Determine the [x, y] coordinate at the center of the cell enclosing the given text.  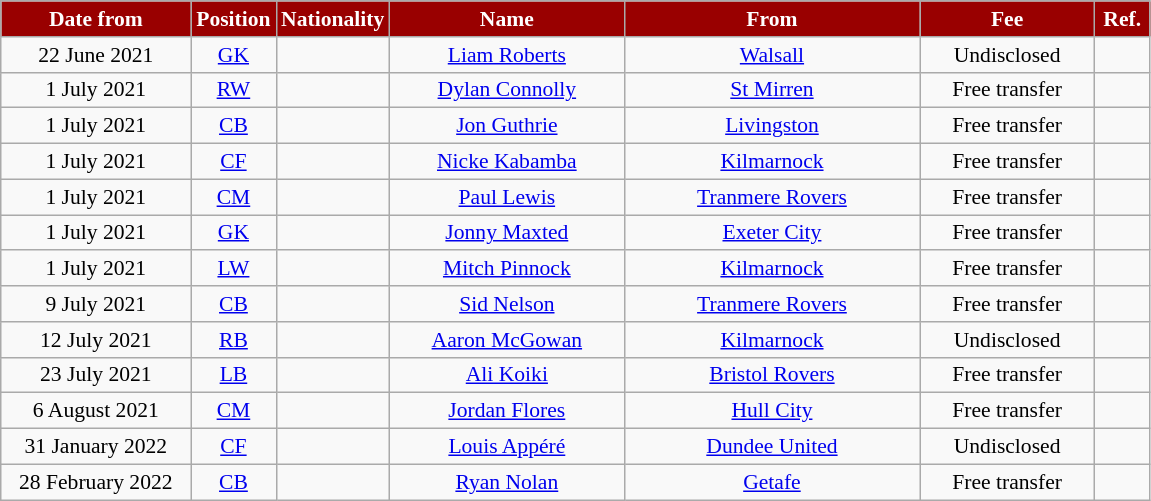
9 July 2021 [96, 304]
Sid Nelson [506, 304]
Date from [96, 19]
St Mirren [772, 90]
Ryan Nolan [506, 482]
Livingston [772, 126]
Ali Koiki [506, 375]
23 July 2021 [96, 375]
Nationality [332, 19]
Position [234, 19]
6 August 2021 [96, 411]
Jonny Maxted [506, 233]
Jon Guthrie [506, 126]
RW [234, 90]
LB [234, 375]
Name [506, 19]
Dundee United [772, 447]
LW [234, 269]
12 July 2021 [96, 340]
RB [234, 340]
Bristol Rovers [772, 375]
Louis Appéré [506, 447]
Hull City [772, 411]
Getafe [772, 482]
Mitch Pinnock [506, 269]
Ref. [1122, 19]
Paul Lewis [506, 197]
Walsall [772, 55]
31 January 2022 [96, 447]
Aaron McGowan [506, 340]
Fee [1008, 19]
Jordan Flores [506, 411]
Liam Roberts [506, 55]
22 June 2021 [96, 55]
28 February 2022 [96, 482]
Nicke Kabamba [506, 162]
Dylan Connolly [506, 90]
From [772, 19]
Exeter City [772, 233]
